Identify which cell holds the provided text, then report its [X, Y] central coordinate. 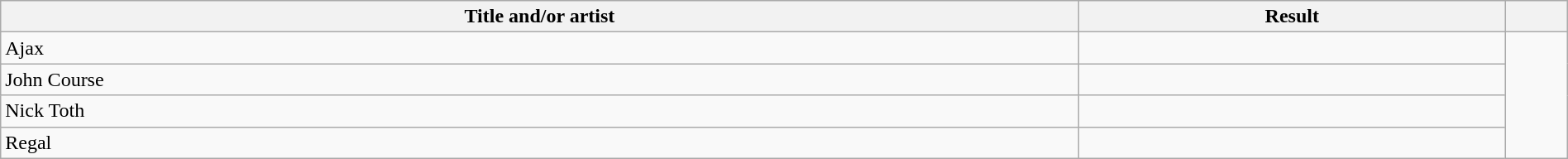
Nick Toth [539, 111]
Result [1292, 17]
Ajax [539, 48]
John Course [539, 79]
Title and/or artist [539, 17]
Regal [539, 142]
